Pinpoint the cell where the given text exists, returning its (x, y) midpoint coordinate. 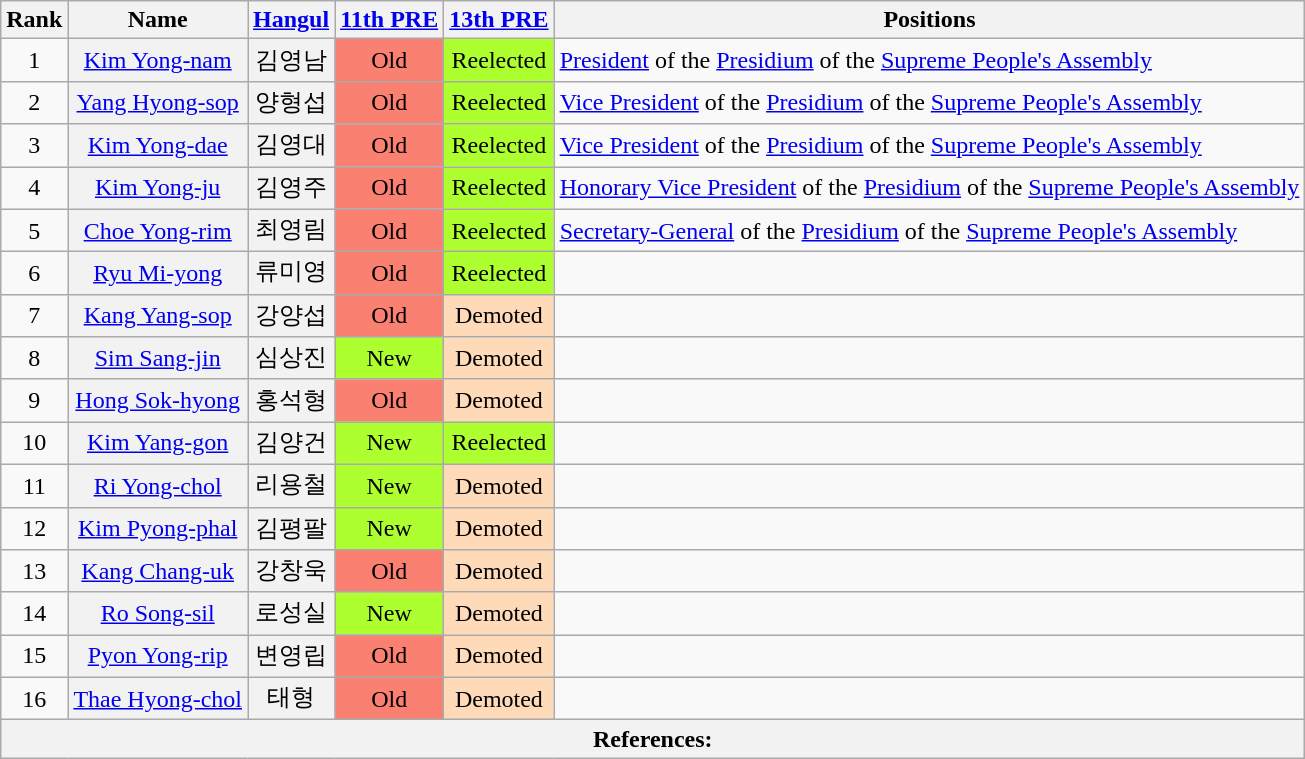
Honorary Vice President of the Presidium of the Supreme People's Assembly (930, 188)
변영립 (292, 656)
Yang Hyong-sop (158, 102)
Positions (930, 20)
Kim Yong-dae (158, 146)
9 (34, 400)
16 (34, 698)
Kim Yang-gon (158, 444)
Sim Sang-jin (158, 358)
김영주 (292, 188)
Name (158, 20)
심상진 (292, 358)
13 (34, 572)
President of the Presidium of the Supreme People's Assembly (930, 60)
강창욱 (292, 572)
Pyon Yong-rip (158, 656)
김양건 (292, 444)
8 (34, 358)
Choe Yong-rim (158, 230)
Kang Chang-uk (158, 572)
양형섭 (292, 102)
7 (34, 316)
Thae Hyong-chol (158, 698)
Ri Yong-chol (158, 486)
6 (34, 274)
Secretary-General of the Presidium of the Supreme People's Assembly (930, 230)
류미영 (292, 274)
김영남 (292, 60)
11 (34, 486)
Hong Sok-hyong (158, 400)
4 (34, 188)
Kim Yong-nam (158, 60)
5 (34, 230)
10 (34, 444)
김영대 (292, 146)
Ryu Mi-yong (158, 274)
최영림 (292, 230)
15 (34, 656)
3 (34, 146)
홍석형 (292, 400)
11th PRE (390, 20)
13th PRE (499, 20)
리용철 (292, 486)
강양섭 (292, 316)
김평팔 (292, 528)
12 (34, 528)
2 (34, 102)
태형 (292, 698)
14 (34, 614)
로성실 (292, 614)
Hangul (292, 20)
Kim Pyong-phal (158, 528)
Kim Yong-ju (158, 188)
Kang Yang-sop (158, 316)
Rank (34, 20)
References: (653, 739)
1 (34, 60)
Ro Song-sil (158, 614)
